Provide the [x, y] coordinate of the cell's center where the given text is located.  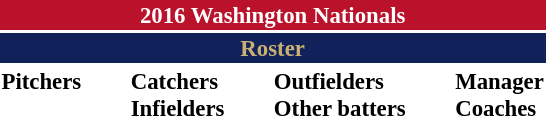
Roster [272, 48]
2016 Washington Nationals [272, 15]
